For the text-containing cell, return its midpoint in [X, Y] coordinate format. 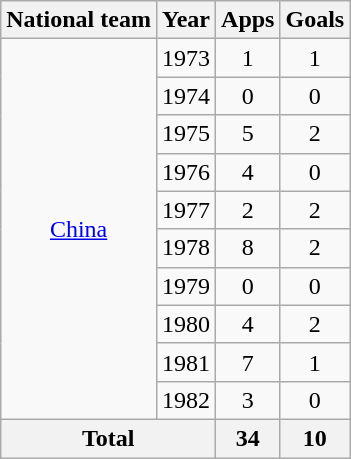
8 [248, 248]
3 [248, 400]
7 [248, 362]
1981 [186, 362]
1974 [186, 96]
10 [315, 438]
Apps [248, 20]
1977 [186, 210]
Year [186, 20]
1979 [186, 286]
Total [108, 438]
34 [248, 438]
5 [248, 134]
1973 [186, 58]
1975 [186, 134]
National team [79, 20]
1982 [186, 400]
1976 [186, 172]
1978 [186, 248]
Goals [315, 20]
China [79, 230]
1980 [186, 324]
